From the cell containing the given text, extract its center point as (X, Y) coordinate. 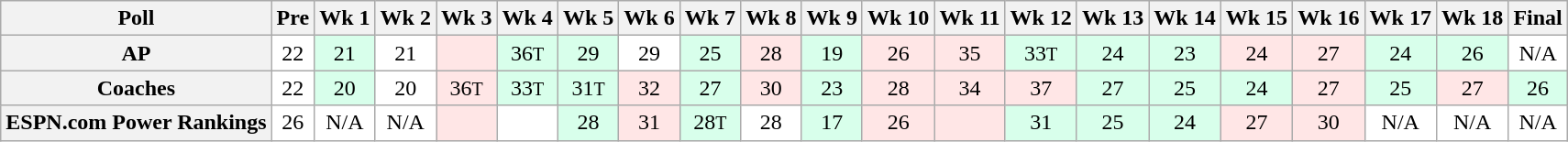
Wk 15 (1256, 18)
Wk 4 (527, 18)
Wk 13 (1112, 18)
32 (649, 88)
Wk 9 (832, 18)
35 (970, 53)
Final (1538, 18)
Wk 14 (1185, 18)
Pre (293, 18)
34 (970, 88)
28T (710, 123)
Wk 10 (898, 18)
Wk 12 (1041, 18)
Wk 8 (771, 18)
Wk 17 (1400, 18)
19 (832, 53)
AP (136, 53)
Coaches (136, 88)
Wk 2 (405, 18)
31T (588, 88)
Wk 18 (1472, 18)
Wk 6 (649, 18)
ESPN.com Power Rankings (136, 123)
Wk 3 (467, 18)
Wk 1 (345, 18)
Wk 11 (970, 18)
Wk 16 (1329, 18)
17 (832, 123)
Poll (136, 18)
Wk 7 (710, 18)
37 (1041, 88)
Wk 5 (588, 18)
